From the cell containing the given text, extract its center point as (X, Y) coordinate. 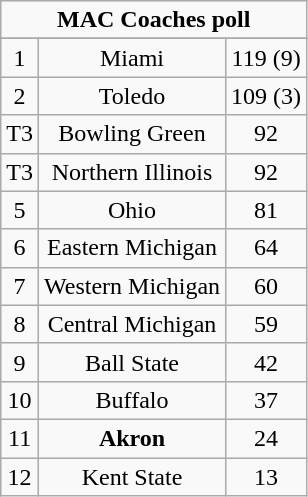
Kent State (132, 477)
24 (266, 438)
Central Michigan (132, 324)
119 (9) (266, 58)
37 (266, 400)
Ohio (132, 210)
13 (266, 477)
8 (20, 324)
81 (266, 210)
Ball State (132, 362)
Bowling Green (132, 134)
7 (20, 286)
5 (20, 210)
Eastern Michigan (132, 248)
42 (266, 362)
Toledo (132, 96)
Northern Illinois (132, 172)
60 (266, 286)
59 (266, 324)
2 (20, 96)
64 (266, 248)
MAC Coaches poll (154, 20)
Miami (132, 58)
6 (20, 248)
109 (3) (266, 96)
9 (20, 362)
10 (20, 400)
1 (20, 58)
Buffalo (132, 400)
11 (20, 438)
Akron (132, 438)
12 (20, 477)
Western Michigan (132, 286)
